Return (x, y) of the center of cell containing provided text 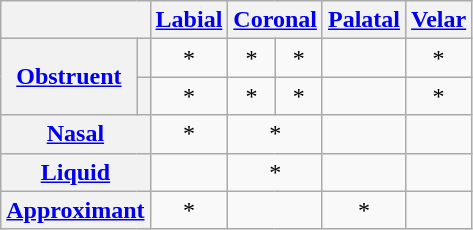
Labial (189, 20)
Palatal (364, 20)
Obstruent (69, 77)
Velar (439, 20)
Liquid (76, 172)
Coronal (276, 20)
Nasal (76, 134)
Approximant (76, 210)
